Search for the cell housing the specified text and yield its (X, Y) center coordinate. 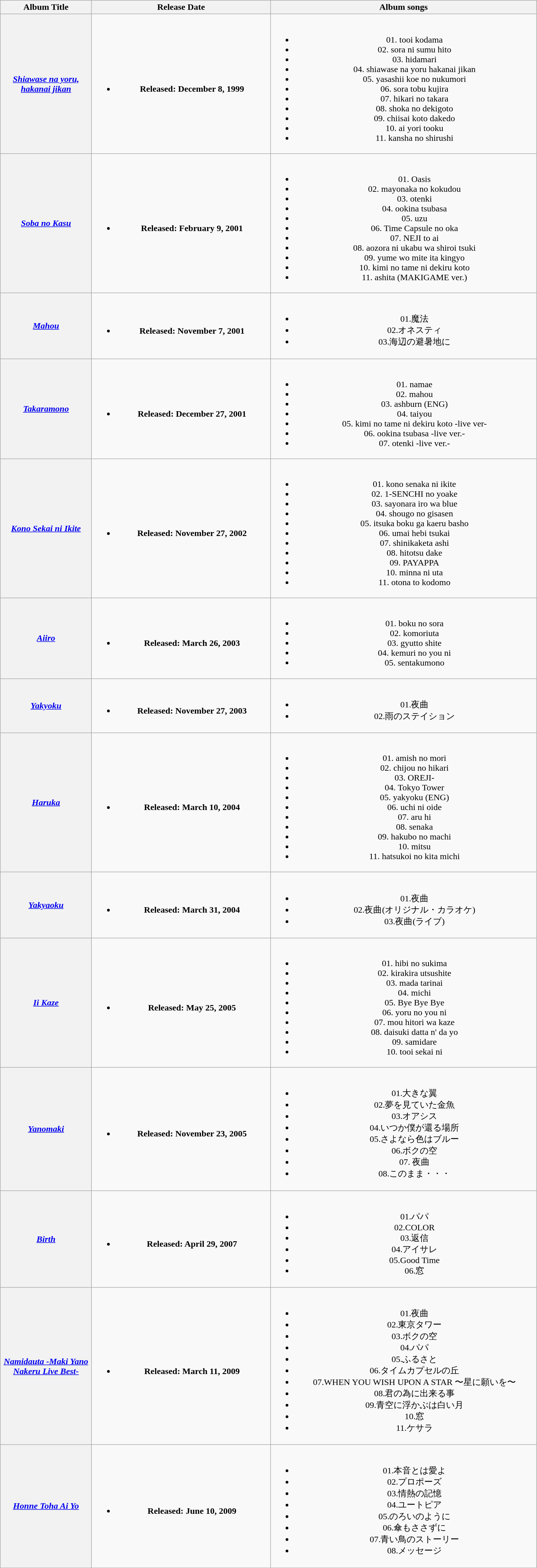
Released: November 23, 2005 (181, 1129)
Released: May 25, 2005 (181, 1003)
Yakyoku (46, 706)
Mahou (46, 326)
Album Title (46, 7)
Released: June 10, 2009 (181, 1506)
Released: November 27, 2002 (181, 528)
Soba no Kasu (46, 223)
Birth (46, 1239)
01. namae02. mahou03. ashburn (ENG)04. taiyou05. kimi no tame ni dekiru koto -live ver-06. ookina tsubasa -live ver.-07. otenki -live ver.- (403, 409)
Yanomaki (46, 1129)
01.本音とは愛よ02.プロポーズ03.情熱の記憶04.ユートピア05.のろいのように06.傘もささずに07.青い鳥のストーリー08.メッセージ (403, 1506)
01.魔法02.オネスティ03.海辺の避暑地に (403, 326)
Released: March 31, 2004 (181, 905)
Released: March 26, 2003 (181, 638)
Namidauta -Maki Yano Nakeru Live Best- (46, 1366)
Released: December 27, 2001 (181, 409)
Haruka (46, 803)
Released: November 7, 2001 (181, 326)
Kono Sekai ni Ikite (46, 528)
Released: December 8, 1999 (181, 84)
Released: February 9, 2001 (181, 223)
01.夜曲02.東京タワー03.ボクの空04.パパ05.ふるさと06.タイムカプセルの丘07.WHEN YOU WISH UPON A STAR 〜星に願いを〜08.君の為に出来る事09.青空に浮かぶは白い月10.窓11.ケサラ (403, 1366)
Yakyaoku (46, 905)
Aiiro (46, 638)
Released: March 10, 2004 (181, 803)
Takaramono (46, 409)
01. boku no sora02. komoriuta03. gyutto shite04. kemuri no you ni05. sentakumono (403, 638)
Released: March 11, 2009 (181, 1366)
Ii Kaze (46, 1003)
Released: November 27, 2003 (181, 706)
Release Date (181, 7)
01.夜曲02.夜曲(オリジナル・カラオケ)03.夜曲(ライブ) (403, 905)
01.大きな翼02.夢を見ていた金魚03.オアシス04.いつか僕が還る場所05.さよなら色はブルー06.ボクの空07. 夜曲08.このまま・・・ (403, 1129)
Honne Toha Ai Yo (46, 1506)
Released: April 29, 2007 (181, 1239)
Shiawase na yoru, hakanai jikan (46, 84)
Album songs (403, 7)
01.パパ02.COLOR03.返信04.アイサレ05.Good Time06.窓 (403, 1239)
01.夜曲02.雨のステイション (403, 706)
